Capture the cell that displays the provided text and extract its [X, Y] central coordinate. 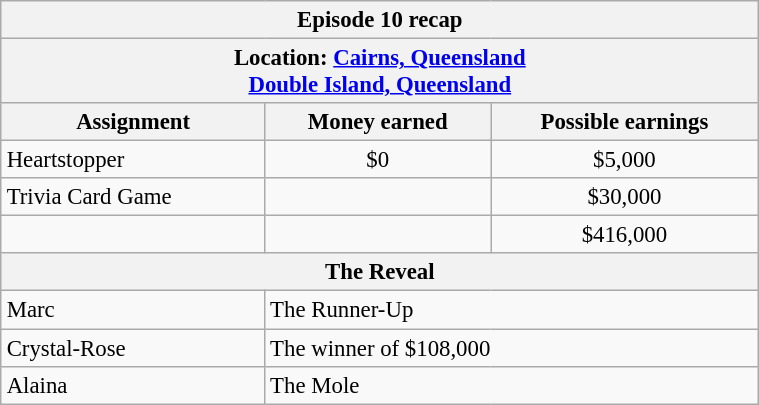
Trivia Card Game [132, 197]
The Reveal [380, 272]
Crystal-Rose [132, 347]
Alaina [132, 385]
The Runner-Up [512, 310]
$416,000 [625, 235]
The Mole [512, 385]
Assignment [132, 122]
Marc [132, 310]
Heartstopper [132, 160]
Possible earnings [625, 122]
Money earned [378, 122]
Location: Cairns, QueenslandDouble Island, Queensland [380, 70]
$30,000 [625, 197]
Episode 10 recap [380, 20]
$5,000 [625, 160]
The winner of $108,000 [512, 347]
$0 [378, 160]
